Capture the cell that displays the provided text and extract its (x, y) central coordinate. 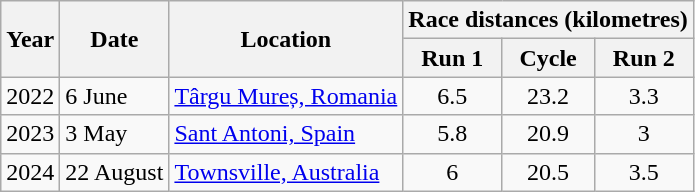
6 (452, 172)
Townsville, Australia (286, 172)
22 August (114, 172)
Cycle (548, 58)
23.2 (548, 96)
3.3 (644, 96)
2024 (30, 172)
20.5 (548, 172)
Run 2 (644, 58)
Year (30, 39)
5.8 (452, 134)
Date (114, 39)
2023 (30, 134)
Sant Antoni, Spain (286, 134)
Race distances (kilometres) (548, 20)
2022 (30, 96)
3.5 (644, 172)
6 June (114, 96)
6.5 (452, 96)
20.9 (548, 134)
Târgu Mureș, Romania (286, 96)
Location (286, 39)
Run 1 (452, 58)
3 May (114, 134)
3 (644, 134)
